Pinpoint the cell where the given text exists, returning its (x, y) midpoint coordinate. 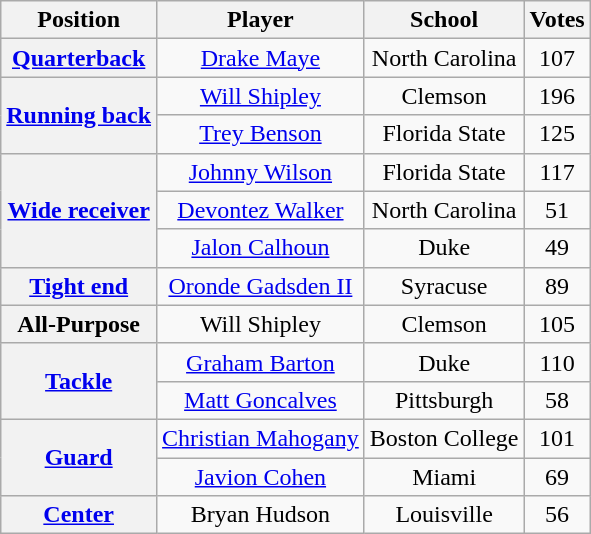
Votes (557, 20)
Bryan Hudson (261, 515)
Tackle (79, 381)
Louisville (444, 515)
58 (557, 400)
196 (557, 96)
125 (557, 134)
105 (557, 324)
Javion Cohen (261, 477)
Syracuse (444, 286)
49 (557, 248)
Matt Goncalves (261, 400)
Jalon Calhoun (261, 248)
Wide receiver (79, 210)
107 (557, 58)
117 (557, 172)
Center (79, 515)
All-Purpose (79, 324)
Johnny Wilson (261, 172)
51 (557, 210)
Pittsburgh (444, 400)
Christian Mahogany (261, 438)
101 (557, 438)
Running back (79, 115)
Graham Barton (261, 362)
Trey Benson (261, 134)
69 (557, 477)
Miami (444, 477)
89 (557, 286)
Devontez Walker (261, 210)
Player (261, 20)
Position (79, 20)
Boston College (444, 438)
56 (557, 515)
Oronde Gadsden II (261, 286)
Quarterback (79, 58)
Drake Maye (261, 58)
110 (557, 362)
Tight end (79, 286)
School (444, 20)
Guard (79, 457)
